Identify which cell holds the provided text, then report its (X, Y) central coordinate. 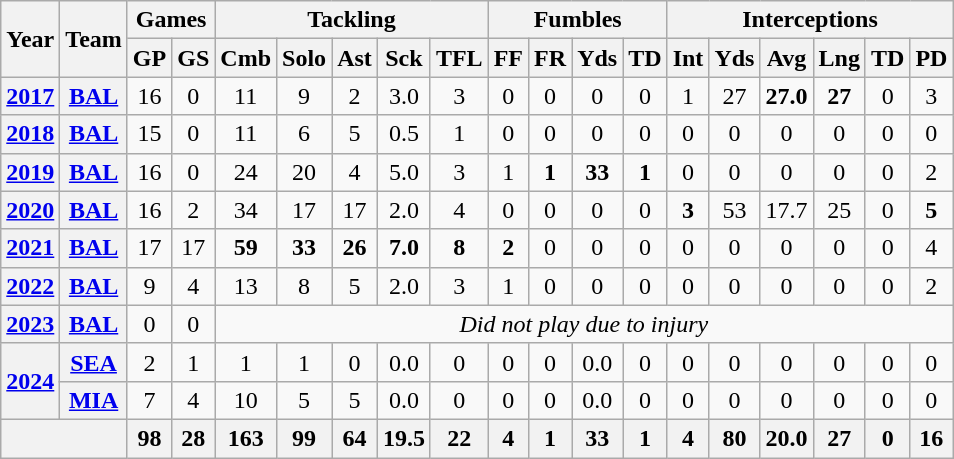
TFL (459, 58)
2019 (30, 172)
PD (932, 58)
19.5 (404, 438)
GS (194, 58)
98 (149, 438)
25 (839, 210)
SEA (94, 362)
5.0 (404, 172)
FR (550, 58)
2017 (30, 96)
28 (194, 438)
64 (355, 438)
Ast (355, 58)
Did not play due to injury (584, 324)
MIA (94, 400)
7 (149, 400)
15 (149, 134)
Int (688, 58)
2022 (30, 286)
99 (304, 438)
53 (734, 210)
22 (459, 438)
20.0 (786, 438)
3.0 (404, 96)
Cmb (246, 58)
Sck (404, 58)
FF (508, 58)
Avg (786, 58)
59 (246, 248)
7.0 (404, 248)
26 (355, 248)
163 (246, 438)
2024 (30, 381)
Interceptions (810, 20)
80 (734, 438)
Team (94, 39)
27.0 (786, 96)
2018 (30, 134)
Lng (839, 58)
17.7 (786, 210)
Fumbles (578, 20)
2020 (30, 210)
GP (149, 58)
2021 (30, 248)
13 (246, 286)
2023 (30, 324)
6 (304, 134)
0.5 (404, 134)
10 (246, 400)
24 (246, 172)
Games (170, 20)
34 (246, 210)
Year (30, 39)
Solo (304, 58)
20 (304, 172)
Tackling (352, 20)
